Extract the [x, y] coordinate from the center of the cell holding the provided text.  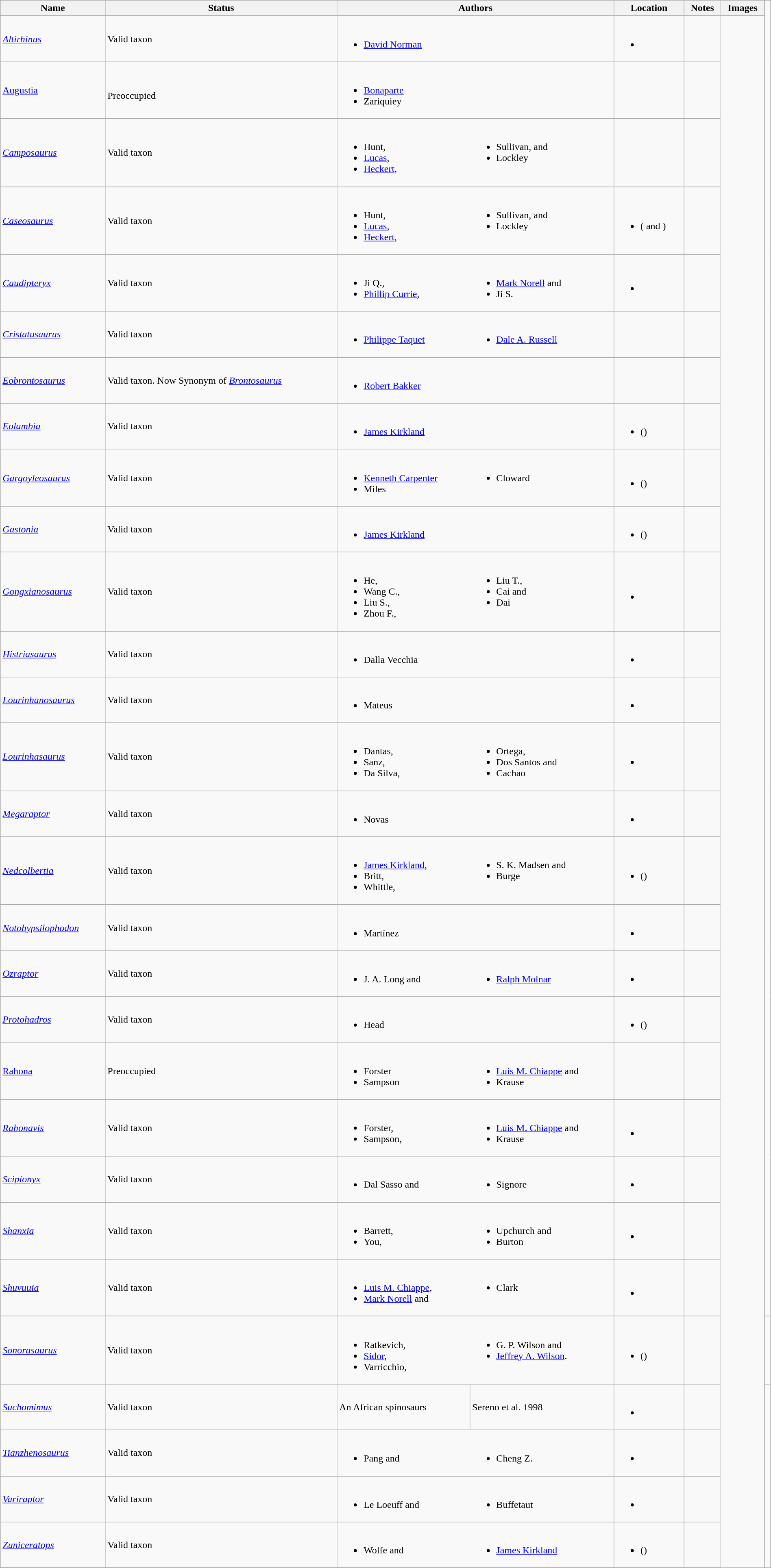
Dale A. Russell [542, 334]
Megaraptor [53, 814]
Clark [542, 1288]
Camposaurus [53, 153]
Ralph Molnar [542, 974]
S. K. Madsen andBurge [542, 871]
Eolambia [53, 426]
Images [743, 8]
Buffetaut [542, 1499]
Protohadros [53, 1019]
Sonorasaurus [53, 1350]
Ozraptor [53, 974]
Head [403, 1019]
Sereno et al. 1998 [542, 1407]
Signore [542, 1179]
An African spinosaurs [403, 1407]
Caseosaurus [53, 220]
Shanxia [53, 1231]
ForsterSampson [403, 1071]
James Kirkland,Britt,Whittle, [403, 871]
Authors [476, 8]
Location [649, 8]
Forster,Sampson, [403, 1128]
Ji Q.,Phillip Currie, [403, 283]
Luis M. Chiappe,Mark Norell and [403, 1288]
Robert Bakker [403, 380]
He,Wang C.,Liu S.,Zhou F., [403, 591]
Kenneth CarpenterMiles [403, 478]
Name [53, 8]
Shuvuuia [53, 1288]
G. P. Wilson andJeffrey A. Wilson. [542, 1350]
Gastonia [53, 529]
Zuniceratops [53, 1545]
Gargoyleosaurus [53, 478]
Dalla Vecchia [403, 654]
( and ) [649, 220]
Barrett,You, [403, 1231]
Novas [403, 814]
Cheng Z. [542, 1453]
Scipionyx [53, 1179]
Liu T.,Cai andDai [542, 591]
Upchurch andBurton [542, 1231]
Le Loeuff and [403, 1499]
Notohypsilophodon [53, 927]
Rahonavis [53, 1128]
Altirhinus [53, 39]
Notes [703, 8]
Ortega,Dos Santos andCachao [542, 757]
Lourinhanosaurus [53, 700]
Philippe Taquet [403, 334]
Wolfe and [403, 1545]
Cristatusaurus [53, 334]
Ratkevich,Sidor,Varricchio, [403, 1350]
Mark Norell andJi S. [542, 283]
Status [221, 8]
J. A. Long and [403, 974]
Histriasaurus [53, 654]
Augustia [53, 90]
Dantas,Sanz,Da Silva, [403, 757]
Suchomimus [53, 1407]
Pang and [403, 1453]
Mateus [403, 700]
Nedcolbertia [53, 871]
Rahona [53, 1071]
Lourinhasaurus [53, 757]
Gongxianosaurus [53, 591]
Valid taxon. Now Synonym of Brontosaurus [221, 380]
Caudipteryx [53, 283]
Variraptor [53, 1499]
Eobrontosaurus [53, 380]
Cloward [542, 478]
David Norman [403, 39]
Tianzhenosaurus [53, 1453]
BonaparteZariquiey [403, 90]
Martínez [403, 927]
Dal Sasso and [403, 1179]
